Provide the [x, y] coordinate of the cell's center where the given text is located.  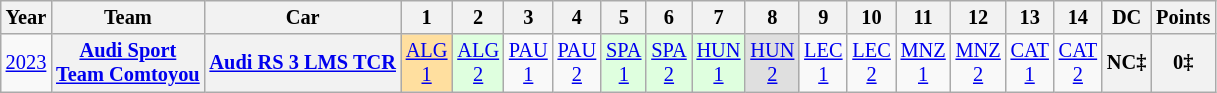
9 [823, 17]
10 [871, 17]
HUN2 [772, 63]
DC [1126, 17]
12 [978, 17]
LEC1 [823, 63]
11 [924, 17]
Car [303, 17]
2 [478, 17]
MNZ1 [924, 63]
2023 [26, 63]
MNZ2 [978, 63]
6 [668, 17]
Points [1183, 17]
0‡ [1183, 63]
PAU1 [528, 63]
13 [1030, 17]
8 [772, 17]
Team [128, 17]
SPA1 [624, 63]
4 [578, 17]
5 [624, 17]
SPA2 [668, 63]
Audi RS 3 LMS TCR [303, 63]
HUN1 [719, 63]
14 [1078, 17]
Year [26, 17]
ALG1 [427, 63]
ALG2 [478, 63]
NC‡ [1126, 63]
3 [528, 17]
CAT2 [1078, 63]
CAT1 [1030, 63]
7 [719, 17]
1 [427, 17]
PAU2 [578, 63]
LEC2 [871, 63]
Audi SportTeam Comtoyou [128, 63]
